Output the (x, y) coordinate of the center of the cell containing the given text.  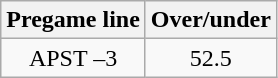
APST –3 (74, 58)
52.5 (210, 58)
Pregame line (74, 20)
Over/under (210, 20)
